From the cell containing the given text, extract its center point as [X, Y] coordinate. 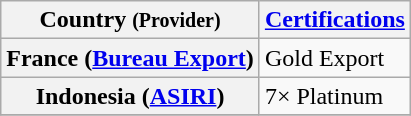
Gold Export [334, 58]
Indonesia (ASIRI) [130, 96]
Certifications [334, 20]
Country (Provider) [130, 20]
France (Bureau Export) [130, 58]
7× Platinum [334, 96]
